Output the (x, y) coordinate of the center of the cell containing the given text.  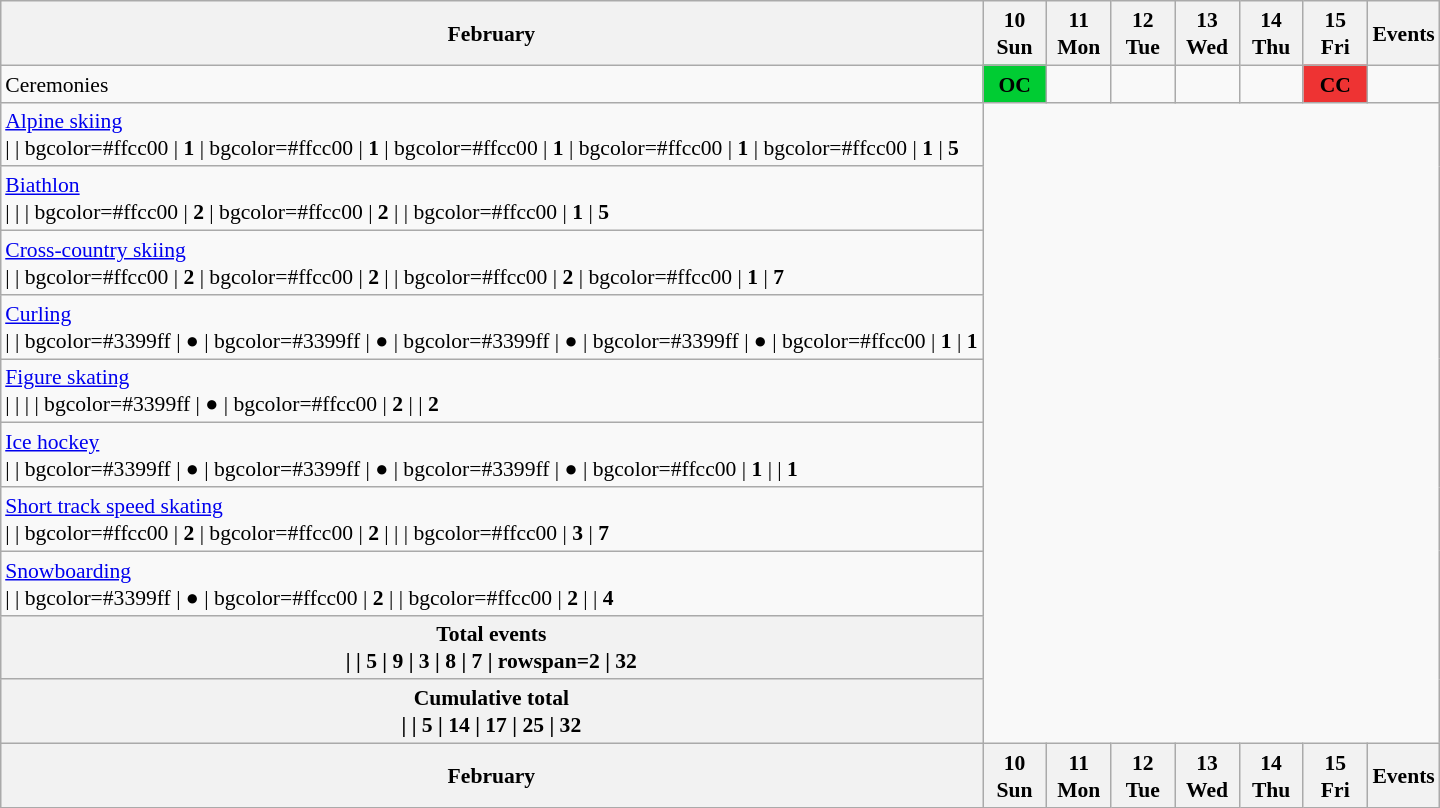
Total events | | 5 | 9 | 3 | 8 | 7 | rowspan=2 | 32 (491, 647)
Short track speed skating | | bgcolor=#ffcc00 | 2 | bgcolor=#ffcc00 | 2 | | | bgcolor=#ffcc00 | 3 | 7 (491, 519)
Snowboarding | | bgcolor=#3399ff | ● | bgcolor=#ffcc00 | 2 | | bgcolor=#ffcc00 | 2 | | 4 (491, 583)
CC (1335, 84)
Biathlon | | | bgcolor=#ffcc00 | 2 | bgcolor=#ffcc00 | 2 | | bgcolor=#ffcc00 | 1 | 5 (491, 198)
Cumulative total | | 5 | 14 | 17 | 25 | 32 (491, 711)
Cross-country skiing | | bgcolor=#ffcc00 | 2 | bgcolor=#ffcc00 | 2 | | bgcolor=#ffcc00 | 2 | bgcolor=#ffcc00 | 1 | 7 (491, 262)
Ice hockey | | bgcolor=#3399ff | ● | bgcolor=#3399ff | ● | bgcolor=#3399ff | ● | bgcolor=#ffcc00 | 1 | | 1 (491, 455)
Curling | | bgcolor=#3399ff | ● | bgcolor=#3399ff | ● | bgcolor=#3399ff | ● | bgcolor=#3399ff | ● | bgcolor=#ffcc00 | 1 | 1 (491, 326)
OC (1015, 84)
Alpine skiing | | bgcolor=#ffcc00 | 1 | bgcolor=#ffcc00 | 1 | bgcolor=#ffcc00 | 1 | bgcolor=#ffcc00 | 1 | bgcolor=#ffcc00 | 1 | 5 (491, 134)
Ceremonies (491, 84)
Figure skating | | | | bgcolor=#3399ff | ● | bgcolor=#ffcc00 | 2 | | 2 (491, 390)
